Extract the (X, Y) coordinate from the center of the cell holding the provided text.  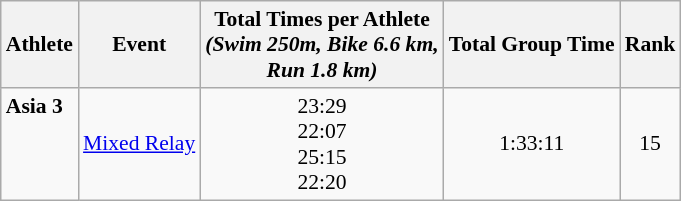
Athlete (40, 44)
Total Group Time (532, 44)
Asia 3 (40, 144)
Event (139, 44)
23:2922:0725:1522:20 (322, 144)
Total Times per Athlete (Swim 250m, Bike 6.6 km, Run 1.8 km) (322, 44)
Rank (650, 44)
15 (650, 144)
1:33:11 (532, 144)
Mixed Relay (139, 144)
